Determine the [X, Y] coordinate at the center of the cell enclosing the given text.  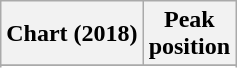
Peak position [189, 34]
Chart (2018) [72, 34]
